Return the (X, Y) coordinate for the center point of the cell that contains the specified text.  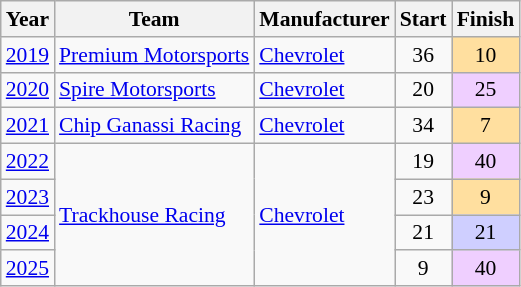
10 (486, 55)
Finish (486, 19)
36 (424, 55)
19 (424, 162)
2024 (28, 233)
Manufacturer (324, 19)
Team (154, 19)
2020 (28, 90)
Chip Ganassi Racing (154, 126)
23 (424, 197)
Spire Motorsports (154, 90)
Trackhouse Racing (154, 215)
34 (424, 126)
Year (28, 19)
2025 (28, 269)
2023 (28, 197)
2019 (28, 55)
20 (424, 90)
2022 (28, 162)
2021 (28, 126)
7 (486, 126)
25 (486, 90)
Start (424, 19)
Premium Motorsports (154, 55)
